Determine the [x, y] coordinate at the center of the cell enclosing the given text.  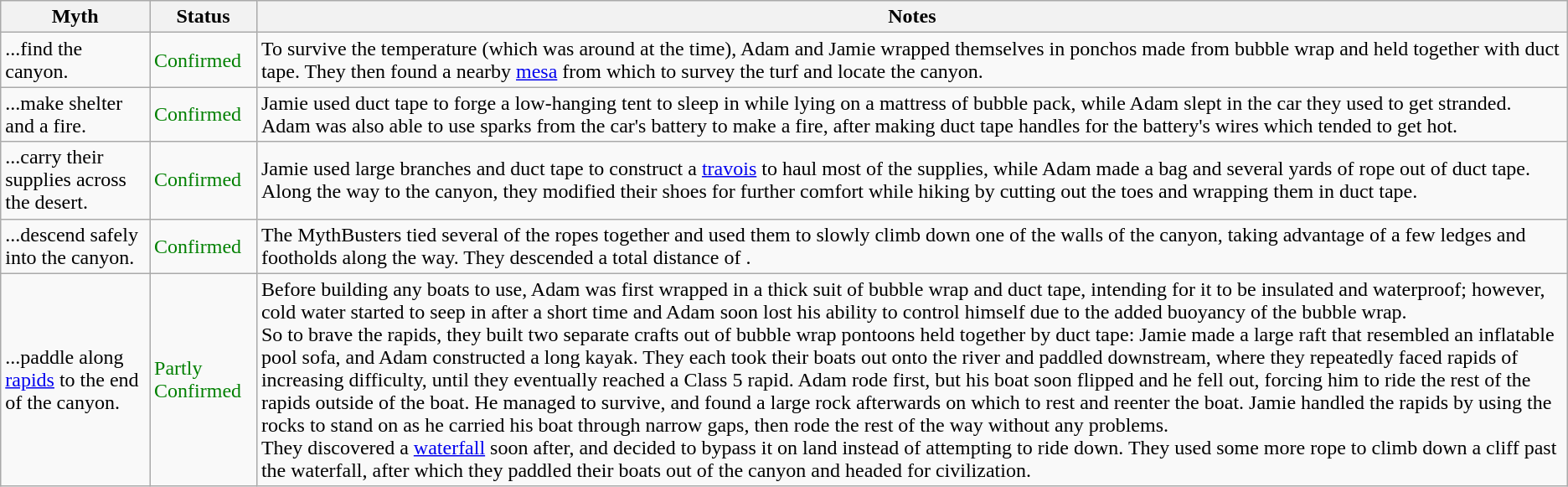
Status [204, 17]
...find the canyon. [75, 60]
...paddle along rapids to the end of the canyon. [75, 380]
Notes [911, 17]
Partly Confirmed [204, 380]
...carry their supplies across the desert. [75, 180]
...descend safely into the canyon. [75, 246]
Myth [75, 17]
...make shelter and a fire. [75, 114]
